From the cell containing the given text, extract its center point as [x, y] coordinate. 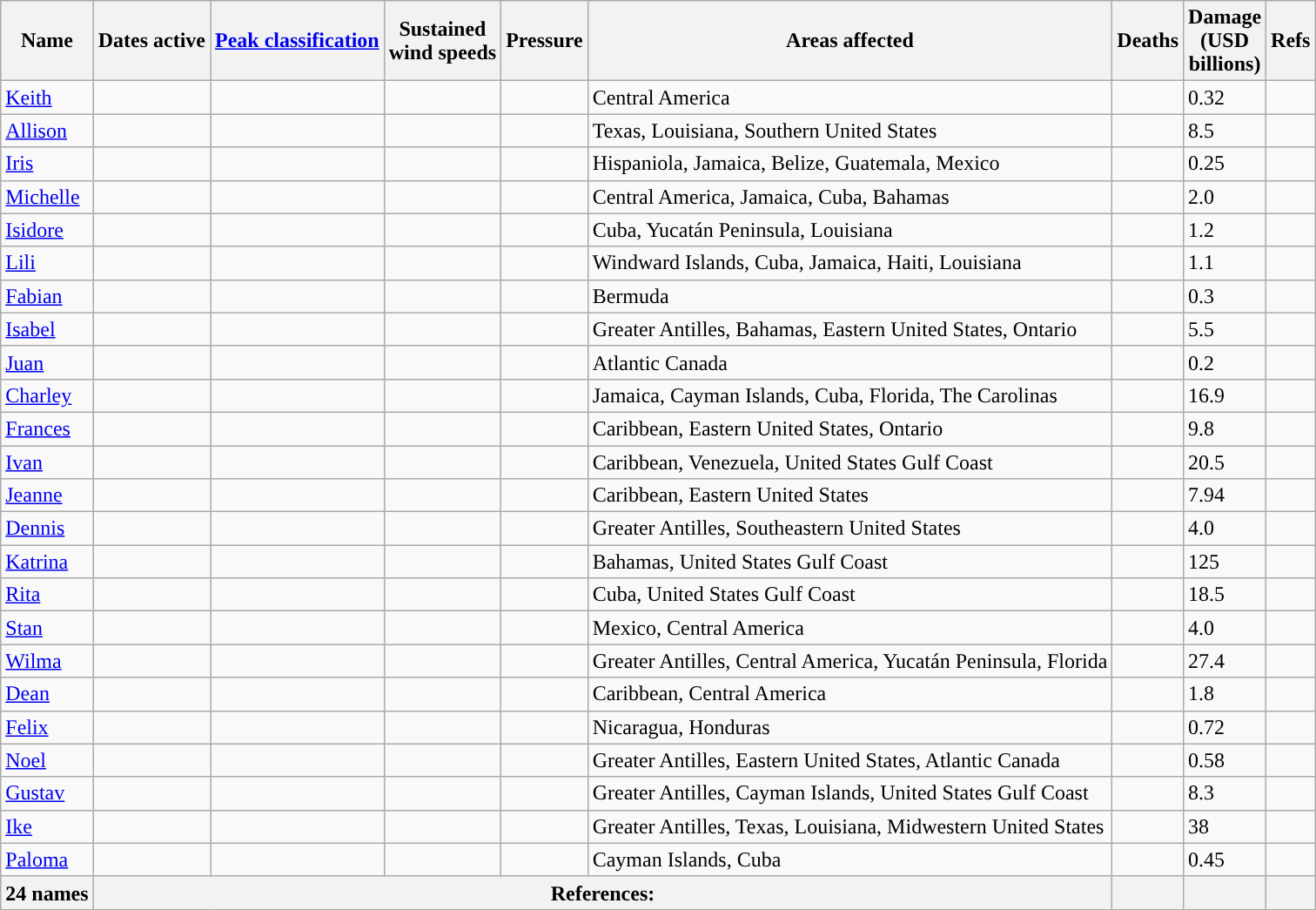
Dean [47, 694]
Atlantic Canada [849, 362]
18.5 [1225, 595]
Damage(USDbillions) [1225, 41]
1.2 [1225, 230]
Gustav [47, 793]
Greater Antilles, Bahamas, Eastern United States, Ontario [849, 329]
Dennis [47, 529]
27.4 [1225, 661]
Isabel [47, 329]
Name [47, 41]
Caribbean, Eastern United States, Ontario [849, 428]
Sustainedwind speeds [442, 41]
Katrina [47, 562]
Caribbean, Venezuela, United States Gulf Coast [849, 462]
20.5 [1225, 462]
Windward Islands, Cuba, Jamaica, Haiti, Louisiana [849, 263]
Bermuda [849, 296]
References: [602, 893]
8.3 [1225, 793]
0.2 [1225, 362]
Refs [1291, 41]
Texas, Louisiana, Southern United States [849, 131]
24 names [47, 893]
1.1 [1225, 263]
Fabian [47, 296]
0.3 [1225, 296]
Stan [47, 628]
2.0 [1225, 197]
Greater Antilles, Southeastern United States [849, 529]
Paloma [47, 859]
Hispaniola, Jamaica, Belize, Guatemala, Mexico [849, 164]
Dates active [151, 41]
125 [1225, 562]
Central America [849, 98]
Ike [47, 826]
0.58 [1225, 760]
0.32 [1225, 98]
7.94 [1225, 495]
Jeanne [47, 495]
16.9 [1225, 395]
Greater Antilles, Eastern United States, Atlantic Canada [849, 760]
Bahamas, United States Gulf Coast [849, 562]
0.72 [1225, 727]
Felix [47, 727]
9.8 [1225, 428]
Isidore [47, 230]
Cayman Islands, Cuba [849, 859]
Greater Antilles, Texas, Louisiana, Midwestern United States [849, 826]
Ivan [47, 462]
Frances [47, 428]
38 [1225, 826]
Juan [47, 362]
Cuba, United States Gulf Coast [849, 595]
Greater Antilles, Cayman Islands, United States Gulf Coast [849, 793]
Wilma [47, 661]
Noel [47, 760]
Jamaica, Cayman Islands, Cuba, Florida, The Carolinas [849, 395]
0.45 [1225, 859]
0.25 [1225, 164]
Central America, Jamaica, Cuba, Bahamas [849, 197]
Rita [47, 595]
Lili [47, 263]
Iris [47, 164]
Caribbean, Central America [849, 694]
Allison [47, 131]
8.5 [1225, 131]
Areas affected [849, 41]
Nicaragua, Honduras [849, 727]
Deaths [1148, 41]
5.5 [1225, 329]
Mexico, Central America [849, 628]
Pressure [545, 41]
Greater Antilles, Central America, Yucatán Peninsula, Florida [849, 661]
Peak classification [298, 41]
Cuba, Yucatán Peninsula, Louisiana [849, 230]
Charley [47, 395]
1.8 [1225, 694]
Keith [47, 98]
Caribbean, Eastern United States [849, 495]
Michelle [47, 197]
